Extract the (x, y) coordinate from the center of the cell holding the provided text.  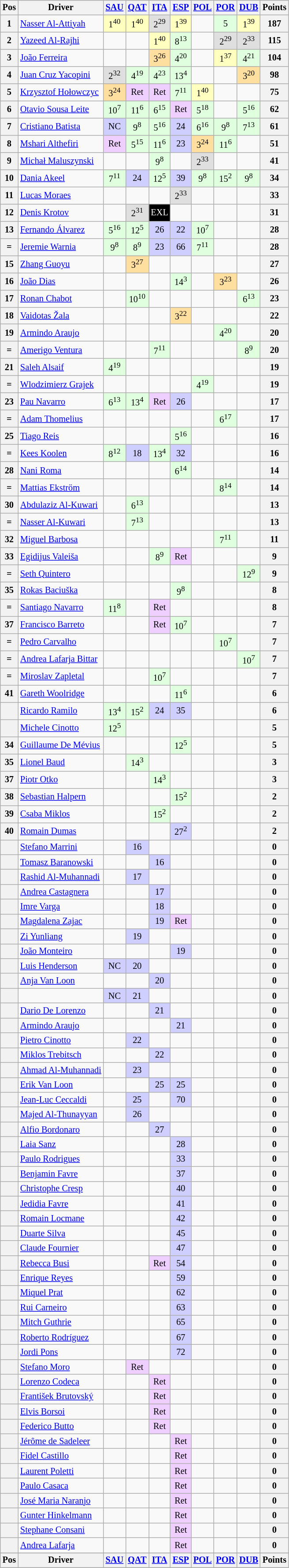
137 (226, 58)
Roberto Rodríguez (61, 1337)
Michał Maluszynski (61, 161)
Alfio Bordonaro (61, 1129)
Ricardo Ramilo (61, 711)
59 (181, 1278)
10 (9, 178)
70 (181, 1100)
54 (181, 1263)
Paulo Rodrigues (61, 1159)
31 (274, 213)
Gunter Hinkelmann (61, 1515)
814 (226, 488)
Wlodzimierz Grajek (61, 385)
104 (274, 58)
61 (274, 127)
272 (181, 831)
Dario De Lorenzo (61, 1011)
Miquel Prat (61, 1293)
Egidijus Valeiša (61, 556)
67 (181, 1337)
Vaidotas Žala (61, 316)
EXL (159, 213)
Paulo Casaca (61, 1486)
João Monteiro (61, 951)
Lionel Baud (61, 762)
812 (115, 454)
Francisco Barreto (61, 625)
Pedro Carvalho (61, 642)
Enrique Reyes (61, 1278)
Rashid Al-Muhannadi (61, 877)
Mitch Guthrie (61, 1323)
Imre Varga (61, 907)
187 (274, 24)
Fernando Álvarez (61, 229)
38 (9, 797)
320 (248, 75)
Romain Dumas (61, 831)
Adam Thomelius (61, 419)
Rokas Baciuška (61, 590)
Pietro Cinotto (61, 1040)
Gareth Woolridge (61, 694)
Saleh Alsaif (61, 367)
František Brutovský (61, 1397)
12 (9, 213)
Santiago Navarro (61, 608)
421 (248, 58)
Stefano Marrini (61, 848)
Ahmad Al-Muhannadi (61, 1070)
129 (248, 574)
518 (203, 109)
15 (9, 264)
322 (181, 316)
Jeremie Warnia (61, 247)
Cristiano Batista (61, 127)
Csaba Miklos (61, 814)
Rui Carneiro (61, 1308)
Krzysztof Hołowczyc (61, 93)
Luis Henderson (61, 966)
Tomasz Baranowski (61, 862)
Lucas Moraes (61, 195)
45 (181, 1234)
Ronan Chabot (61, 298)
51 (274, 144)
30 (9, 505)
Romain Locmane (61, 1219)
José Maria Naranjo (61, 1500)
118 (115, 608)
813 (181, 41)
Elvis Borsoi (61, 1411)
323 (226, 281)
Andrea Lafarja (61, 1545)
Zi Yunliang (61, 936)
Laurent Poletti (61, 1471)
615 (159, 109)
1010 (137, 298)
Denis Krotov (61, 213)
Anja Van Loon (61, 981)
65 (181, 1323)
Jean-Luc Ceccaldi (61, 1100)
616 (203, 127)
Guillaume De Mévius (61, 746)
Miguel Barbosa (61, 539)
Yazeed Al-Rajhi (61, 41)
João Dias (61, 281)
Lorenzo Codeca (61, 1382)
Majed Al-Thunayyan (61, 1114)
42 (181, 1219)
Erik Van Loon (61, 1085)
326 (159, 58)
327 (137, 264)
Sebastian Halpern (61, 797)
Jérôme de Sadeleer (61, 1441)
Nasser Al-Attiyah (61, 24)
Magdalena Zajac (61, 922)
515 (137, 144)
Juan Cruz Yacopini (61, 75)
Abdulaziz Al-Kuwari (61, 505)
231 (137, 213)
Miroslav Zapletal (61, 677)
115 (274, 41)
Fidel Castillo (61, 1456)
63 (181, 1308)
Duarte Silva (61, 1234)
47 (181, 1248)
Tiago Reis (61, 436)
Michele Cinotto (61, 728)
Miklos Trebitsch (61, 1055)
72 (181, 1352)
Andrea Lafarja Bittar (61, 659)
614 (181, 470)
1 (9, 24)
75 (274, 93)
617 (226, 419)
Stephane Consani (61, 1530)
Jedidia Favre (61, 1204)
Andrea Castagnera (61, 892)
Mshari Althefiri (61, 144)
Dania Akeel (61, 178)
Jordi Pons (61, 1352)
Piotr Otko (61, 780)
Federico Butto (61, 1426)
João Ferreira (61, 58)
Zhang Guoyu (61, 264)
Rebecca Busi (61, 1263)
4 (9, 75)
66 (181, 247)
Laia Sanz (61, 1144)
Amerigo Ventura (61, 350)
Benjamin Favre (61, 1174)
Claude Fournier (61, 1248)
Kees Koolen (61, 454)
Seth Quintero (61, 574)
232 (115, 75)
Otavio Sousa Leite (61, 109)
Nasser Al-Kuwari (61, 521)
Stefano Moro (61, 1367)
Nani Roma (61, 470)
Pau Navarro (61, 401)
423 (159, 75)
Christophe Cresp (61, 1189)
Mattias Ekström (61, 488)
